Output the [x, y] coordinate of the center of the cell containing the given text.  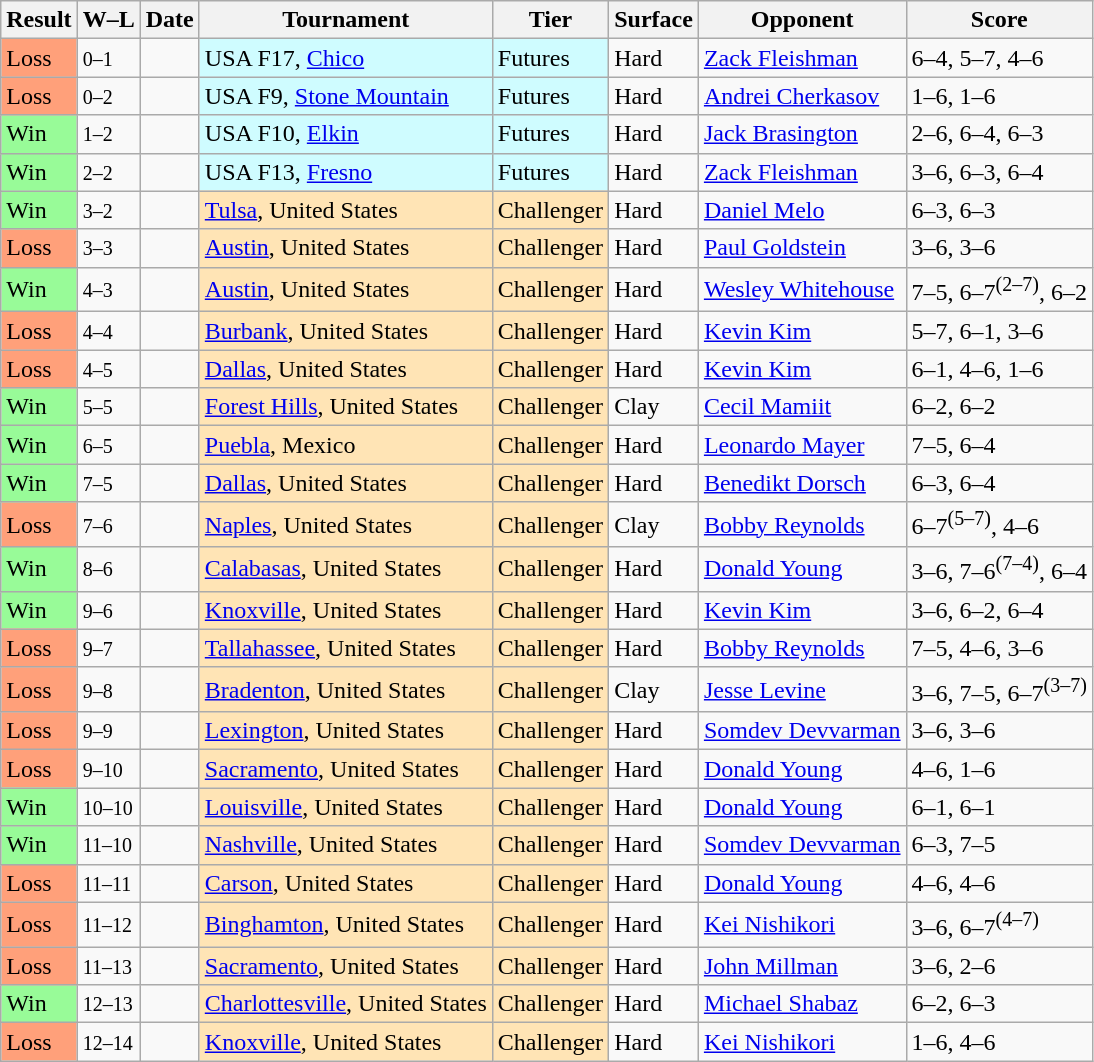
9–7 [108, 648]
Lexington, United States [346, 731]
11–10 [108, 845]
6–2, 6–3 [999, 1004]
6–5 [108, 445]
Louisville, United States [346, 807]
4–5 [108, 369]
9–9 [108, 731]
Forest Hills, United States [346, 407]
3–6, 2–6 [999, 966]
Tulsa, United States [346, 210]
Tournament [346, 20]
4–6, 4–6 [999, 883]
11–11 [108, 883]
7–5, 6–7(2–7), 6–2 [999, 290]
5–5 [108, 407]
USA F13, Fresno [346, 172]
1–6, 1–6 [999, 96]
7–5 [108, 483]
Paul Goldstein [802, 248]
Leonardo Mayer [802, 445]
6–4, 5–7, 4–6 [999, 58]
Tier [550, 20]
Cecil Mamiit [802, 407]
Nashville, United States [346, 845]
John Millman [802, 966]
11–13 [108, 966]
6–2, 6–2 [999, 407]
6–1, 4–6, 1–6 [999, 369]
3–6, 7–6(7–4), 6–4 [999, 570]
4–6, 1–6 [999, 769]
0–2 [108, 96]
USA F17, Chico [346, 58]
1–6, 4–6 [999, 1042]
W–L [108, 20]
11–12 [108, 924]
Daniel Melo [802, 210]
2–6, 6–4, 6–3 [999, 134]
Benedikt Dorsch [802, 483]
Wesley Whitehouse [802, 290]
6–7(5–7), 4–6 [999, 524]
4–4 [108, 331]
6–1, 6–1 [999, 807]
Jesse Levine [802, 690]
4–3 [108, 290]
Burbank, United States [346, 331]
1–2 [108, 134]
Date [170, 20]
USA F9, Stone Mountain [346, 96]
0–1 [108, 58]
Opponent [802, 20]
3–2 [108, 210]
Andrei Cherkasov [802, 96]
9–10 [108, 769]
Score [999, 20]
6–3, 7–5 [999, 845]
3–3 [108, 248]
Tallahassee, United States [346, 648]
7–6 [108, 524]
6–3, 6–3 [999, 210]
USA F10, Elkin [346, 134]
8–6 [108, 570]
Charlottesville, United States [346, 1004]
Carson, United States [346, 883]
9–8 [108, 690]
12–14 [108, 1042]
5–7, 6–1, 3–6 [999, 331]
2–2 [108, 172]
10–10 [108, 807]
3–6, 7–5, 6–7(3–7) [999, 690]
Jack Brasington [802, 134]
7–5, 6–4 [999, 445]
6–3, 6–4 [999, 483]
Surface [654, 20]
Bradenton, United States [346, 690]
Calabasas, United States [346, 570]
12–13 [108, 1004]
3–6, 6–3, 6–4 [999, 172]
3–6, 6–7(4–7) [999, 924]
9–6 [108, 610]
Naples, United States [346, 524]
Result [39, 20]
Puebla, Mexico [346, 445]
7–5, 4–6, 3–6 [999, 648]
Binghamton, United States [346, 924]
Michael Shabaz [802, 1004]
3–6, 6–2, 6–4 [999, 610]
